Pinpoint the cell where the given text exists, returning its (X, Y) midpoint coordinate. 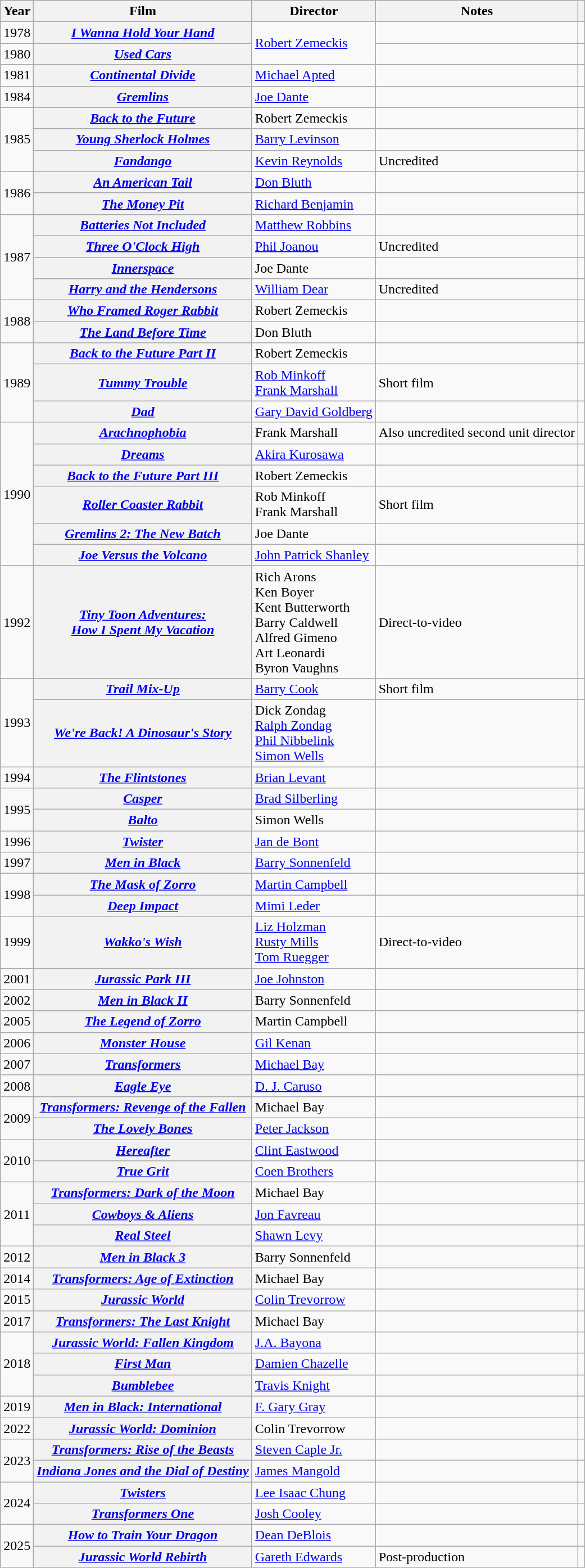
1988 (17, 322)
Young Sherlock Holmes (143, 139)
Josh Cooley (314, 1514)
Jan de Bont (314, 842)
Who Framed Roger Rabbit (143, 311)
Gary David Goldberg (314, 412)
1989 (17, 382)
Post-production (477, 1557)
Also uncredited second unit director (477, 433)
First Man (143, 1364)
1986 (17, 193)
Wakko's Wish (143, 942)
Transformers: Revenge of the Fallen (143, 1107)
How to Train Your Dragon (143, 1535)
William Dear (314, 290)
2023 (17, 1460)
1995 (17, 810)
Real Steel (143, 1236)
Transformers: Dark of the Moon (143, 1193)
Jurassic World: Dominion (143, 1428)
Damien Chazelle (314, 1364)
2018 (17, 1364)
1997 (17, 863)
Barry Levinson (314, 139)
Director (314, 11)
Michael Apted (314, 75)
2005 (17, 1022)
2022 (17, 1428)
Mimi Leder (314, 906)
Joe Versus the Volcano (143, 555)
Travis Knight (314, 1385)
Steven Caple Jr. (314, 1449)
John Patrick Shanley (314, 555)
1984 (17, 97)
Gareth Edwards (314, 1557)
Back to the Future (143, 118)
Lee Isaac Chung (314, 1493)
True Grit (143, 1172)
Twister (143, 842)
Used Cars (143, 54)
Transformers: Age of Extinction (143, 1278)
Barry Cook (314, 689)
2007 (17, 1064)
1992 (17, 622)
An American Tail (143, 182)
2006 (17, 1043)
Casper (143, 799)
Phil Joanou (314, 246)
Gremlins (143, 97)
Monster House (143, 1043)
Dad (143, 412)
1990 (17, 494)
Dick ZondagRalph ZondagPhil NibbelinkSimon Wells (314, 733)
2001 (17, 979)
2017 (17, 1321)
F. Gary Gray (314, 1407)
1996 (17, 842)
I Wanna Hold Your Hand (143, 33)
Jon Favreau (314, 1214)
1994 (17, 778)
Twisters (143, 1493)
Clint Eastwood (314, 1150)
Trail Mix-Up (143, 689)
1993 (17, 722)
Indiana Jones and the Dial of Destiny (143, 1471)
Batteries Not Included (143, 225)
Transformers: The Last Knight (143, 1321)
Back to the Future Part II (143, 354)
Tummy Trouble (143, 382)
Bumblebee (143, 1385)
Jurassic Park III (143, 979)
Innerspace (143, 268)
J.A. Bayona (314, 1343)
Gremlins 2: The New Batch (143, 534)
Notes (477, 11)
Cowboys & Aliens (143, 1214)
2008 (17, 1086)
Peter Jackson (314, 1128)
Matthew Robbins (314, 225)
The Legend of Zorro (143, 1022)
Hereafter (143, 1150)
Fandango (143, 161)
2015 (17, 1300)
Film (143, 11)
Jurassic World Rebirth (143, 1557)
We're Back! A Dinosaur's Story (143, 733)
Gil Kenan (314, 1043)
Year (17, 11)
Deep Impact (143, 906)
Jurassic World: Fallen Kingdom (143, 1343)
Dreams (143, 454)
Three O'Clock High (143, 246)
Back to the Future Part III (143, 476)
1981 (17, 75)
2010 (17, 1160)
Jurassic World (143, 1300)
Eagle Eye (143, 1086)
Coen Brothers (314, 1172)
2019 (17, 1407)
2009 (17, 1118)
Dean DeBlois (314, 1535)
Arachnophobia (143, 433)
The Flintstones (143, 778)
Brian Levant (314, 778)
The Mask of Zorro (143, 884)
Transformers (143, 1064)
Men in Black (143, 863)
Roller Coaster Rabbit (143, 505)
2002 (17, 1000)
Men in Black 3 (143, 1257)
Rich AronsKen BoyerKent ButterworthBarry CaldwellAlfred GimenoArt LeonardiByron Vaughns (314, 622)
2024 (17, 1503)
Richard Benjamin (314, 204)
2012 (17, 1257)
Shawn Levy (314, 1236)
Brad Silberling (314, 799)
Transformers One (143, 1514)
The Money Pit (143, 204)
1987 (17, 257)
Continental Divide (143, 75)
D. J. Caruso (314, 1086)
Harry and the Hendersons (143, 290)
1998 (17, 895)
Kevin Reynolds (314, 161)
2025 (17, 1546)
1999 (17, 942)
The Lovely Bones (143, 1128)
2011 (17, 1214)
1985 (17, 139)
Tiny Toon Adventures:How I Spent My Vacation (143, 622)
Men in Black II (143, 1000)
1978 (17, 33)
Transformers: Rise of the Beasts (143, 1449)
Men in Black: International (143, 1407)
James Mangold (314, 1471)
Joe Johnston (314, 979)
1980 (17, 54)
Akira Kurosawa (314, 454)
Balto (143, 820)
Liz HolzmanRusty MillsTom Ruegger (314, 942)
The Land Before Time (143, 332)
2014 (17, 1278)
Frank Marshall (314, 433)
Simon Wells (314, 820)
